Return the [x, y] coordinate for the center point of the cell that contains the specified text.  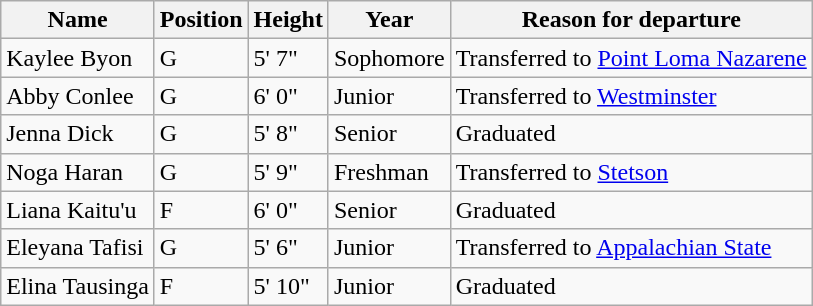
Freshman [389, 172]
Sophomore [389, 58]
Year [389, 20]
Reason for departure [631, 20]
Kaylee Byon [78, 58]
5' 10" [288, 286]
Abby Conlee [78, 96]
5' 8" [288, 134]
5' 6" [288, 248]
Transferred to Point Loma Nazarene [631, 58]
Elina Tausinga [78, 286]
5' 7" [288, 58]
5' 9" [288, 172]
Transferred to Appalachian State [631, 248]
Height [288, 20]
Liana Kaitu'u [78, 210]
Name [78, 20]
Jenna Dick [78, 134]
Position [201, 20]
Eleyana Tafisi [78, 248]
Transferred to Stetson [631, 172]
Transferred to Westminster [631, 96]
Noga Haran [78, 172]
